Pinpoint the cell where the given text exists, returning its (x, y) midpoint coordinate. 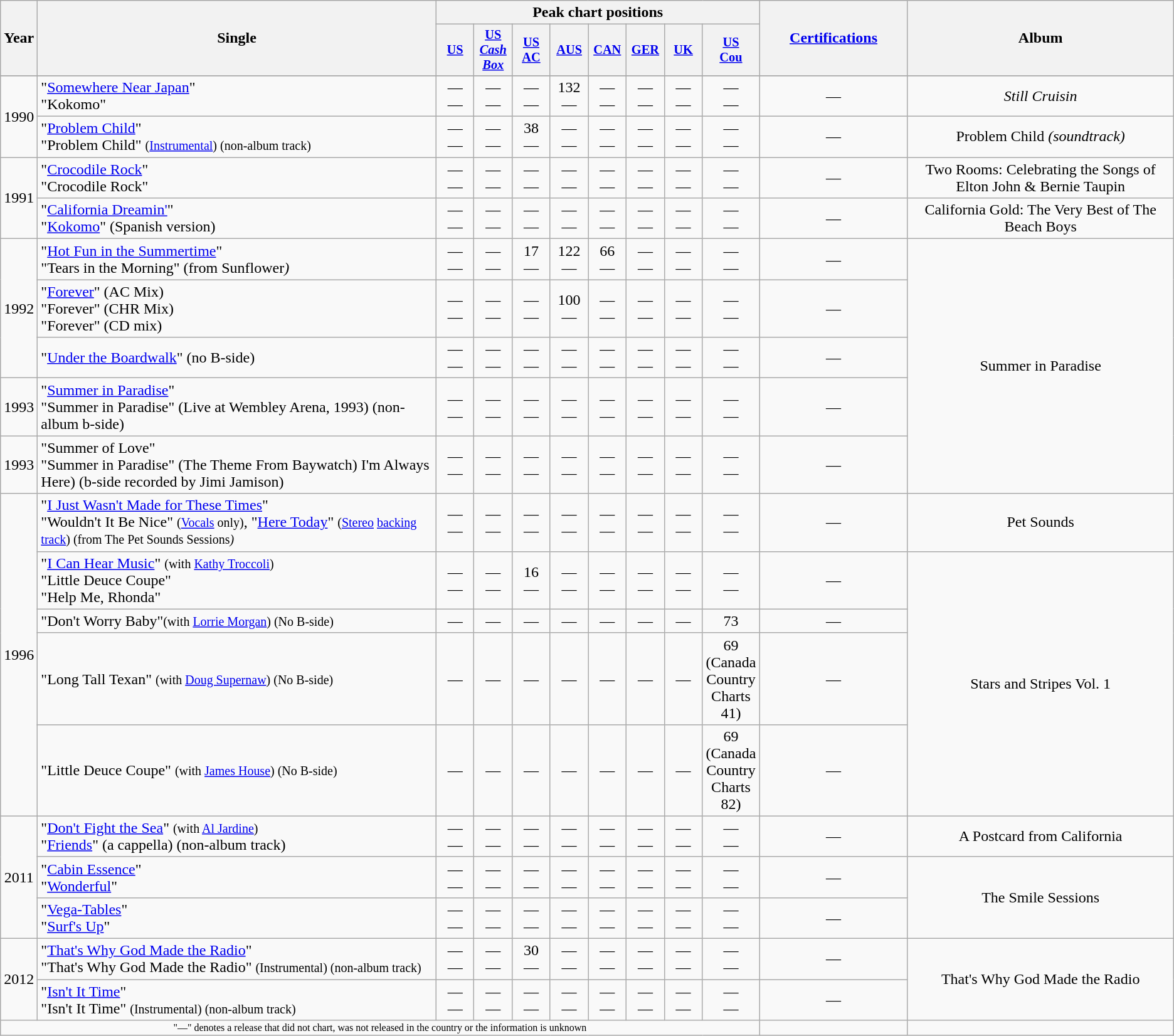
"California Dreamin'""Kokomo" (Spanish version) (237, 218)
132— (569, 95)
2012 (19, 980)
Still Cruisin (1040, 95)
"I Can Hear Music" (with Kathy Troccoli)"Little Deuce Coupe""Help Me, Rhonda" (237, 580)
"Long Tall Texan" (with Doug Supernaw) (No B-side) (237, 679)
Single (237, 38)
A Postcard from California (1040, 837)
"Vega-Tables""Surf's Up" (237, 918)
GER (646, 50)
122— (569, 260)
73 (731, 621)
California Gold: The Very Best of The Beach Boys (1040, 218)
Peak chart positions (598, 13)
Pet Sounds (1040, 522)
Year (19, 38)
"Crocodile Rock""Crocodile Rock" (237, 178)
1991 (19, 198)
"Cabin Essence""Wonderful" (237, 877)
"Problem Child""Problem Child" (Instrumental) (non-album track) (237, 137)
38— (532, 137)
"Under the Boardwalk" (no B-side) (237, 357)
69 (Canada Country Charts 82) (731, 770)
"Don't Fight the Sea" (with Al Jardine)"Friends" (a cappella) (non-album track) (237, 837)
CAN (607, 50)
2011 (19, 877)
"That's Why God Made the Radio""That's Why God Made the Radio" (Instrumental) (non-album track) (237, 959)
100— (569, 309)
Two Rooms: Celebrating the Songs of Elton John & Bernie Taupin (1040, 178)
That's Why God Made the Radio (1040, 980)
1990 (19, 116)
"Summer of Love""Summer in Paradise" (The Theme From Baywatch) I'm Always Here) (b-side recorded by Jimi Jamison) (237, 465)
Album (1040, 38)
69 (Canada Country Charts 41) (731, 679)
1992 (19, 309)
16— (532, 580)
USCou (731, 50)
30— (532, 959)
"Don't Worry Baby"(with Lorrie Morgan) (No B-side) (237, 621)
US (455, 50)
"Little Deuce Coupe" (with James House) (No B-side) (237, 770)
US AC (532, 50)
"I Just Wasn't Made for These Times""Wouldn't It Be Nice" (Vocals only), "Here Today" (Stereo backing track) (from The Pet Sounds Sessions) (237, 522)
Problem Child (soundtrack) (1040, 137)
"Forever" (AC Mix)"Forever" (CHR Mix)"Forever" (CD mix) (237, 309)
"Hot Fun in the Summertime""Tears in the Morning" (from Sunflower) (237, 260)
Stars and Stripes Vol. 1 (1040, 684)
17— (532, 260)
"Summer in Paradise""Summer in Paradise" (Live at Wembley Arena, 1993) (non-album b-side) (237, 407)
66— (607, 260)
The Smile Sessions (1040, 897)
Certifications (833, 38)
"—" denotes a release that did not chart, was not released in the country or the information is unknown (380, 1028)
Summer in Paradise (1040, 366)
"Isn't It Time""Isn't It Time" (Instrumental) (non-album track) (237, 1000)
US Cash Box (493, 50)
UK (684, 50)
AUS (569, 50)
"Somewhere Near Japan""Kokomo" (237, 95)
1996 (19, 655)
